Locate the cell with the specified text and output its [x, y] center coordinate. 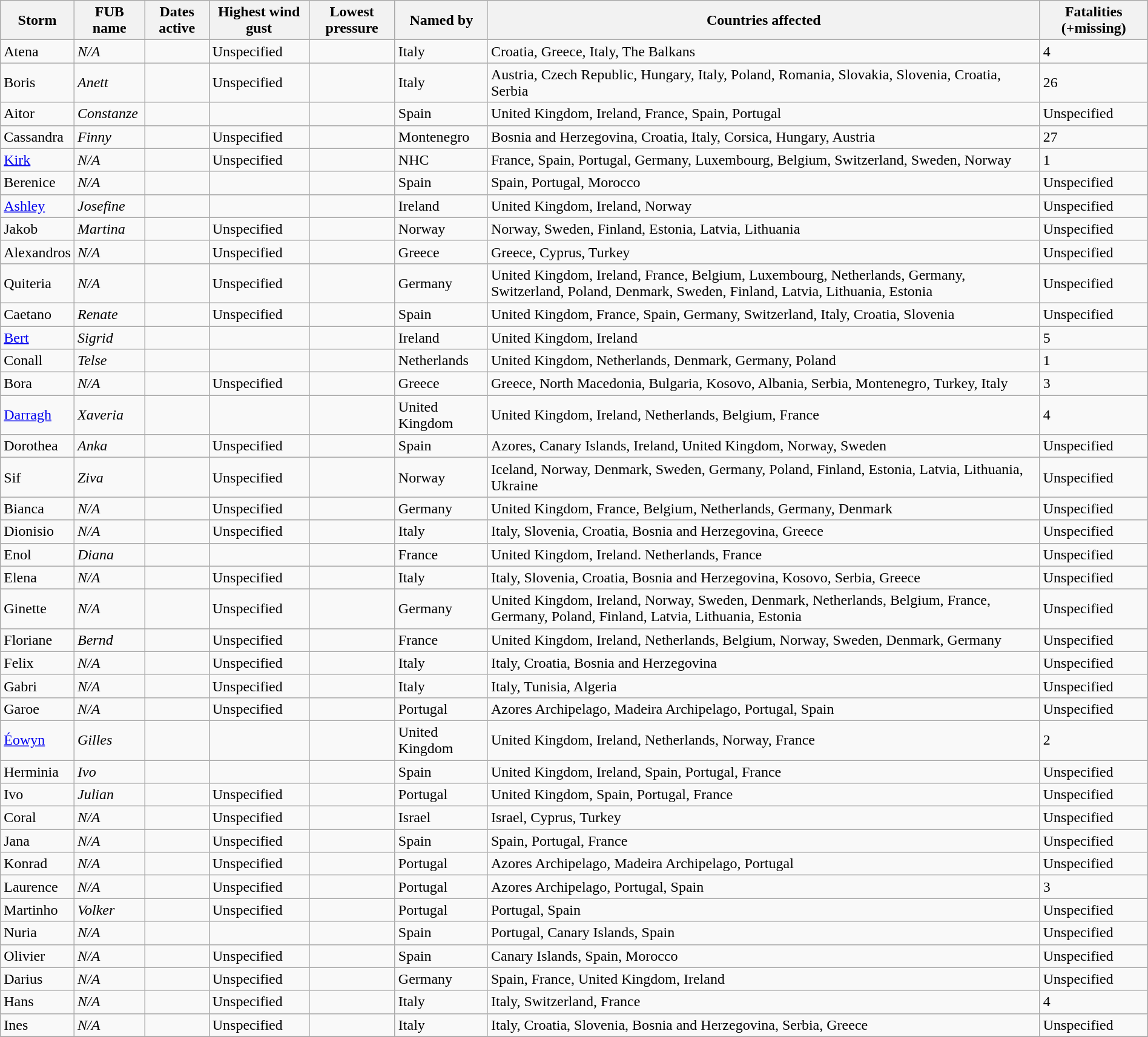
United Kingdom, Ireland, Netherlands, Belgium, France [764, 415]
Dates active [177, 21]
Conall [38, 361]
Dionisio [38, 532]
Gabri [38, 686]
Spain, Portugal, Morocco [764, 183]
Portugal, Canary Islands, Spain [764, 933]
Bora [38, 384]
Boris [38, 82]
Ginette [38, 609]
Elena [38, 578]
Lowest pressure [352, 21]
NHC [441, 160]
Canary Islands, Spain, Morocco [764, 956]
Martina [109, 229]
Portugal, Spain [764, 910]
Italy, Switzerland, France [764, 1002]
Azores Archipelago, Madeira Archipelago, Portugal [764, 864]
Ines [38, 1025]
France, Spain, Portugal, Germany, Luxembourg, Belgium, Switzerland, Sweden, Norway [764, 160]
Greece, North Macedonia, Bulgaria, Kosovo, Albania, Serbia, Montenegro, Turkey, Italy [764, 384]
Kirk [38, 160]
Volker [109, 910]
Bernd [109, 640]
Cassandra [38, 137]
Azores Archipelago, Portugal, Spain [764, 887]
United Kingdom, Ireland, Netherlands, Belgium, Norway, Sweden, Denmark, Germany [764, 640]
27 [1094, 137]
United Kingdom, Ireland. Netherlands, France [764, 555]
Bert [38, 337]
Named by [441, 21]
Felix [38, 663]
Julian [109, 795]
FUB name [109, 21]
Darius [38, 979]
Garoe [38, 709]
Martinho [38, 910]
Ashley [38, 206]
Éowyn [38, 740]
United Kingdom, Ireland, Norway [764, 206]
Montenegro [441, 137]
Fatalities (+missing) [1094, 21]
Anka [109, 446]
United Kingdom, Ireland, Spain, Portugal, France [764, 772]
Austria, Czech Republic, Hungary, Italy, Poland, Romania, Slovakia, Slovenia, Croatia, Serbia [764, 82]
Italy, Slovenia, Croatia, Bosnia and Herzegovina, Greece [764, 532]
Gilles [109, 740]
Quiteria [38, 283]
Coral [38, 818]
Italy, Slovenia, Croatia, Bosnia and Herzegovina, Kosovo, Serbia, Greece [764, 578]
Laurence [38, 887]
United Kingdom, Ireland, Netherlands, Norway, France [764, 740]
United Kingdom, Ireland [764, 337]
Spain, France, United Kingdom, Ireland [764, 979]
United Kingdom, Ireland, France, Spain, Portugal [764, 114]
Nuria [38, 933]
United Kingdom, Ireland, Norway, Sweden, Denmark, Netherlands, Belgium, France, Germany, Poland, Finland, Latvia, Lithuania, Estonia [764, 609]
Josefine [109, 206]
Sigrid [109, 337]
5 [1094, 337]
Bianca [38, 509]
Renate [109, 314]
Croatia, Greece, Italy, The Balkans [764, 51]
Enol [38, 555]
United Kingdom, Ireland, France, Belgium, Luxembourg, Netherlands, Germany, Switzerland, Poland, Denmark, Sweden, Finland, Latvia, Lithuania, Estonia [764, 283]
Floriane [38, 640]
Azores Archipelago, Madeira Archipelago, Portugal, Spain [764, 709]
Dorothea [38, 446]
Atena [38, 51]
Anett [109, 82]
Israel, Cyprus, Turkey [764, 818]
Finny [109, 137]
Xaveria [109, 415]
Constanze [109, 114]
Herminia [38, 772]
Berenice [38, 183]
2 [1094, 740]
Greece, Cyprus, Turkey [764, 252]
Konrad [38, 864]
Highest wind gust [259, 21]
Sif [38, 477]
Darragh [38, 415]
Azores, Canary Islands, Ireland, United Kingdom, Norway, Sweden [764, 446]
Olivier [38, 956]
Ziva [109, 477]
Spain, Portugal, France [764, 841]
Netherlands [441, 361]
Aitor [38, 114]
Italy, Croatia, Slovenia, Bosnia and Herzegovina, Serbia, Greece [764, 1025]
Jana [38, 841]
26 [1094, 82]
United Kingdom, Spain, Portugal, France [764, 795]
Italy, Tunisia, Algeria [764, 686]
Diana [109, 555]
Alexandros [38, 252]
United Kingdom, France, Spain, Germany, Switzerland, Italy, Croatia, Slovenia [764, 314]
Iceland, Norway, Denmark, Sweden, Germany, Poland, Finland, Estonia, Latvia, Lithuania, Ukraine [764, 477]
Storm [38, 21]
Italy, Croatia, Bosnia and Herzegovina [764, 663]
Jakob [38, 229]
Telse [109, 361]
Hans [38, 1002]
United Kingdom, France, Belgium, Netherlands, Germany, Denmark [764, 509]
Bosnia and Herzegovina, Croatia, Italy, Corsica, Hungary, Austria [764, 137]
Countries affected [764, 21]
Caetano [38, 314]
Norway, Sweden, Finland, Estonia, Latvia, Lithuania [764, 229]
United Kingdom, Netherlands, Denmark, Germany, Poland [764, 361]
Israel [441, 818]
